From the cell containing the given text, extract its center point as (X, Y) coordinate. 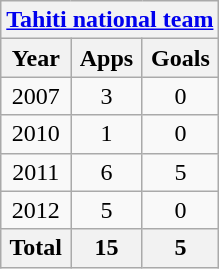
Year (36, 58)
Apps (106, 58)
Goals (180, 58)
1 (106, 134)
2012 (36, 210)
2010 (36, 134)
6 (106, 172)
2007 (36, 96)
15 (106, 248)
Tahiti national team (110, 20)
2011 (36, 172)
3 (106, 96)
Total (36, 248)
